From the cell containing the given text, extract its center point as (X, Y) coordinate. 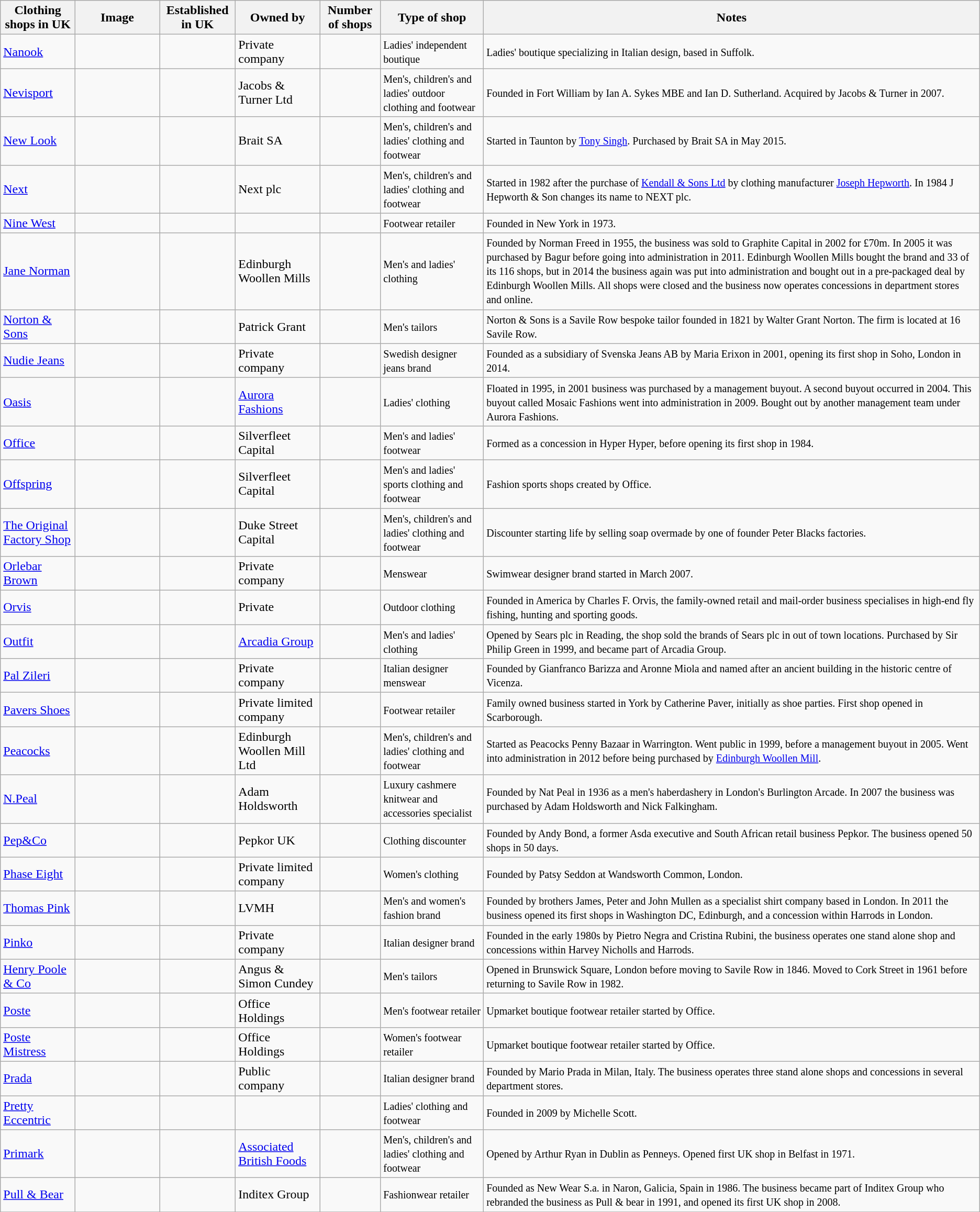
Nine West (38, 223)
Family owned business started in York by Catherine Paver, initially as shoe parties. First shop opened in Scarborough. (732, 710)
Private (277, 607)
Luxury cashmere knitwear and accessories specialist (432, 799)
Ladies' independent boutique (432, 51)
Outfit (38, 642)
Men's and ladies' sports clothing and footwear (432, 484)
Founded by Gianfranco Barizza and Aronne Miola and named after an ancient building in the historic centre of Vicenza. (732, 675)
Offspring (38, 484)
Edinburgh Woollen Mills (277, 271)
Founded in Fort William by Ian A. Sykes MBE and Ian D. Sutherland. Acquired by Jacobs & Turner in 2007. (732, 93)
The Original Factory Shop (38, 532)
Ladies' clothing (432, 402)
N.Peal (38, 799)
Owned by (277, 18)
Pavers Shoes (38, 710)
Italian designer menswear (432, 675)
Swedish designer jeans brand (432, 360)
Norton & Sons is a Savile Row bespoke tailor founded in 1821 by Walter Grant Norton. The firm is located at 16 Savile Row. (732, 327)
Founded in New York in 1973. (732, 223)
Discounter starting life by selling soap overmade by one of founder Peter Blacks factories. (732, 532)
Public company (277, 1078)
Opened by Arthur Ryan in Dublin as Penneys. Opened first UK shop in Belfast in 1971. (732, 1154)
Nanook (38, 51)
Founded in 2009 by Michelle Scott. (732, 1112)
Poste Mistress (38, 1044)
Clothing shops in UK (38, 18)
Started in Taunton by Tony Singh. Purchased by Brait SA in May 2015. (732, 141)
Aurora Fashions (277, 402)
Brait SA (277, 141)
Pinko (38, 942)
Type of shop (432, 18)
Phase Eight (38, 874)
Notes (732, 18)
Swimwear designer brand started in March 2007. (732, 574)
Inditex Group (277, 1195)
Orlebar Brown (38, 574)
Henry Poole & Co (38, 976)
Clothing discounter (432, 840)
Next (38, 189)
Men's, children's and ladies' outdoor clothing and footwear (432, 93)
Jacobs & Turner Ltd (277, 93)
Men's and women's fashion brand (432, 908)
Thomas Pink (38, 908)
Men's and ladies' footwear (432, 443)
Ladies' clothing and footwear (432, 1112)
Number of shops (350, 18)
Jane Norman (38, 271)
Poste (38, 1010)
Formed as a concession in Hyper Hyper, before opening its first shop in 1984. (732, 443)
Primark (38, 1154)
Angus & Simon Cundey (277, 976)
Ladies' boutique specializing in Italian design, based in Suffolk. (732, 51)
Opened in Brunswick Square, London before moving to Savile Row in 1846. Moved to Cork Street in 1961 before returning to Savile Row in 1982. (732, 976)
Founded by Patsy Seddon at Wandsworth Common, London. (732, 874)
Founded by Andy Bond, a former Asda executive and South African retail business Pepkor. The business opened 50 shops in 50 days. (732, 840)
Nudie Jeans (38, 360)
Patrick Grant (277, 327)
Arcadia Group (277, 642)
New Look (38, 141)
Founded by Mario Prada in Milan, Italy. The business operates three stand alone shops and concessions in several department stores. (732, 1078)
Men's footwear retailer (432, 1010)
Prada (38, 1078)
Fashionwear retailer (432, 1195)
Office (38, 443)
Duke Street Capital (277, 532)
Oasis (38, 402)
Pepkor UK (277, 840)
Established in UK (198, 18)
Norton & Sons (38, 327)
Edinburgh Woollen Mill Ltd (277, 751)
Women's footwear retailer (432, 1044)
Pull & Bear (38, 1195)
Outdoor clothing (432, 607)
Associated British Foods (277, 1154)
Women's clothing (432, 874)
Image (117, 18)
Pretty Eccentric (38, 1112)
Menswear (432, 574)
Nevisport (38, 93)
Adam Holdsworth (277, 799)
Peacocks (38, 751)
Pal Zileri (38, 675)
Next plc (277, 189)
Founded as a subsidiary of Svenska Jeans AB by Maria Erixon in 2001, opening its first shop in Soho, London in 2014. (732, 360)
Pep&Co (38, 840)
Fashion sports shops created by Office. (732, 484)
Orvis (38, 607)
LVMH (277, 908)
